Search for the cell housing the specified text and yield its [X, Y] center coordinate. 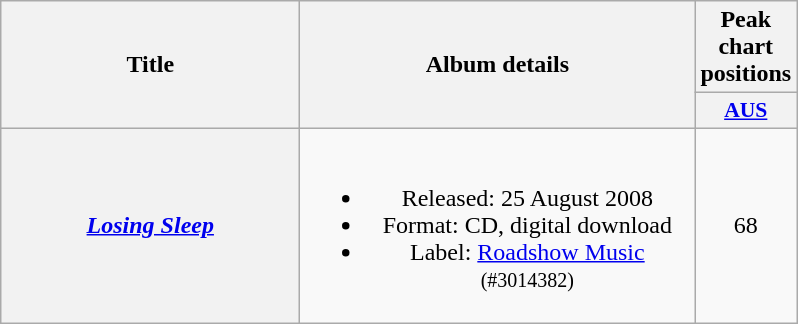
AUS [746, 111]
68 [746, 225]
Album details [498, 65]
Released: 25 August 2008Format: CD, digital downloadLabel: Roadshow Music (#3014382) [498, 225]
Peak chart positions [746, 47]
Losing Sleep [150, 225]
Title [150, 65]
